Scan for the cell matching the given text and deliver its (x, y) coordinate at center. 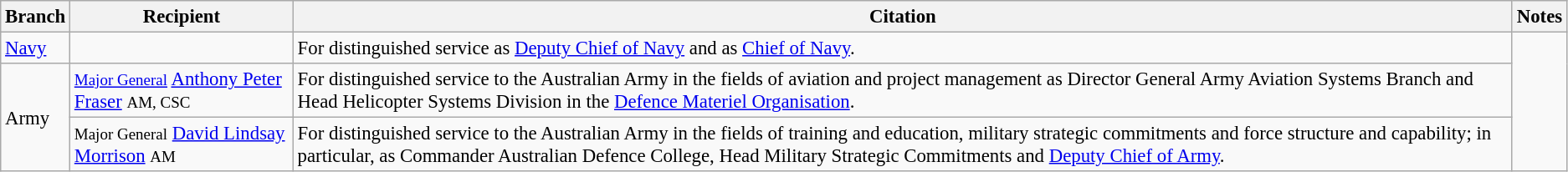
Recipient (182, 17)
Notes (1540, 17)
Navy (35, 48)
For distinguished service as Deputy Chief of Navy and as Chief of Navy. (902, 48)
Army (35, 117)
Major General David Lindsay Morrison AM (182, 145)
Major General Anthony Peter Fraser AM, CSC (182, 90)
Citation (902, 17)
Branch (35, 17)
